Detect which cell encompasses the target text, then output its (X, Y) center coordinate. 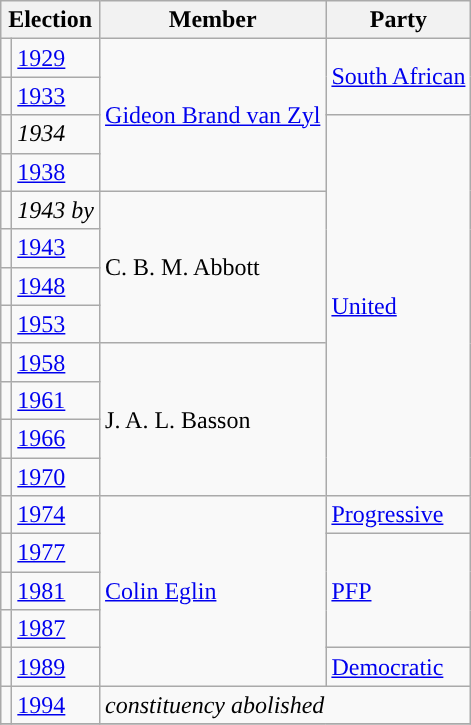
1958 (56, 362)
PFP (398, 591)
1938 (56, 172)
Gideon Brand van Zyl (213, 115)
Progressive (398, 515)
1933 (56, 96)
1977 (56, 553)
South African (398, 77)
C. B. M. Abbott (213, 267)
J. A. L. Basson (213, 419)
1981 (56, 591)
constituency abolished (286, 705)
Democratic (398, 667)
1994 (56, 705)
1970 (56, 477)
Colin Eglin (213, 591)
1934 (56, 134)
1974 (56, 515)
1987 (56, 629)
Member (213, 20)
Party (398, 20)
United (398, 306)
1929 (56, 58)
1953 (56, 324)
1966 (56, 438)
1989 (56, 667)
1943 (56, 248)
Election (50, 20)
1943 by (56, 210)
1961 (56, 400)
1948 (56, 286)
